Determine the [x, y] coordinate at the center of the cell enclosing the given text.  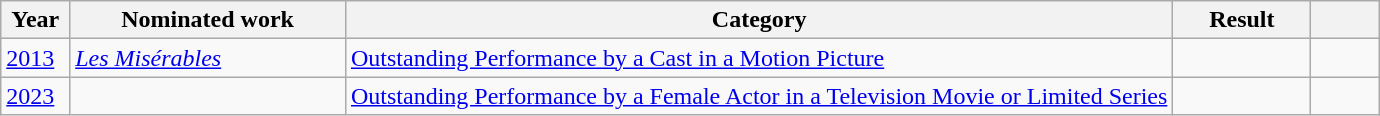
2023 [36, 96]
Year [36, 20]
Category [758, 20]
Outstanding Performance by a Cast in a Motion Picture [758, 58]
Outstanding Performance by a Female Actor in a Television Movie or Limited Series [758, 96]
2013 [36, 58]
Les Misérables [208, 58]
Nominated work [208, 20]
Result [1242, 20]
